Extract the [x, y] coordinate from the center of the cell holding the provided text.  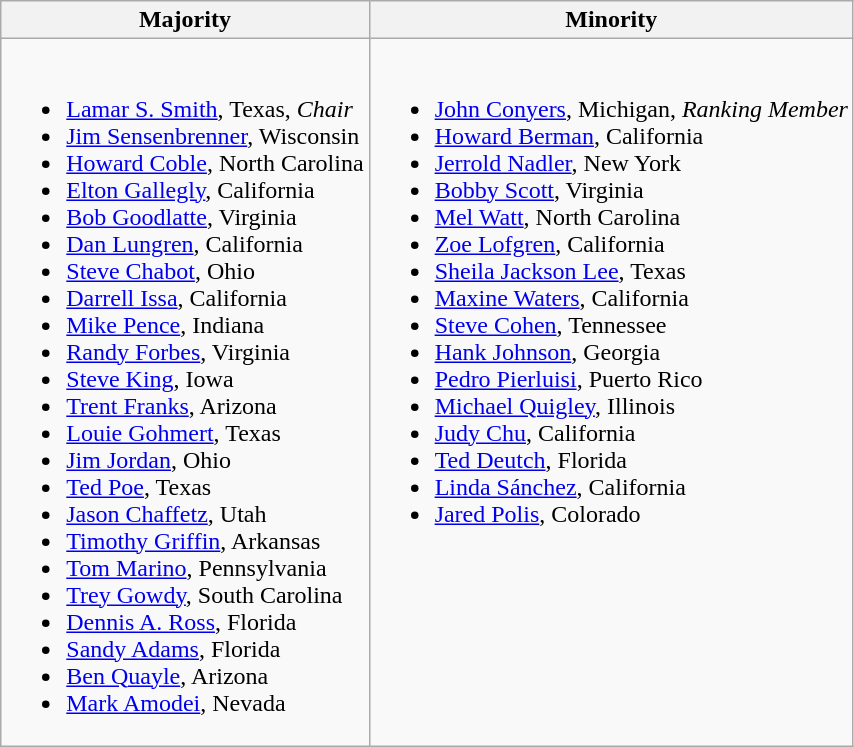
Majority [185, 20]
Minority [611, 20]
